Extract the (X, Y) coordinate from the center of the cell holding the provided text.  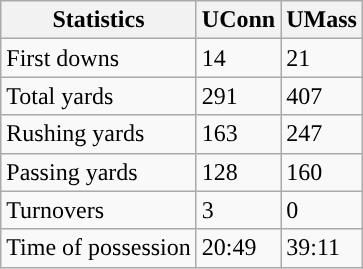
0 (322, 210)
Total yards (99, 96)
39:11 (322, 248)
UConn (238, 20)
14 (238, 58)
21 (322, 58)
247 (322, 134)
291 (238, 96)
163 (238, 134)
Turnovers (99, 210)
Rushing yards (99, 134)
20:49 (238, 248)
Statistics (99, 20)
160 (322, 172)
407 (322, 96)
3 (238, 210)
UMass (322, 20)
128 (238, 172)
First downs (99, 58)
Passing yards (99, 172)
Time of possession (99, 248)
